Return (X, Y) of the center of cell containing provided text 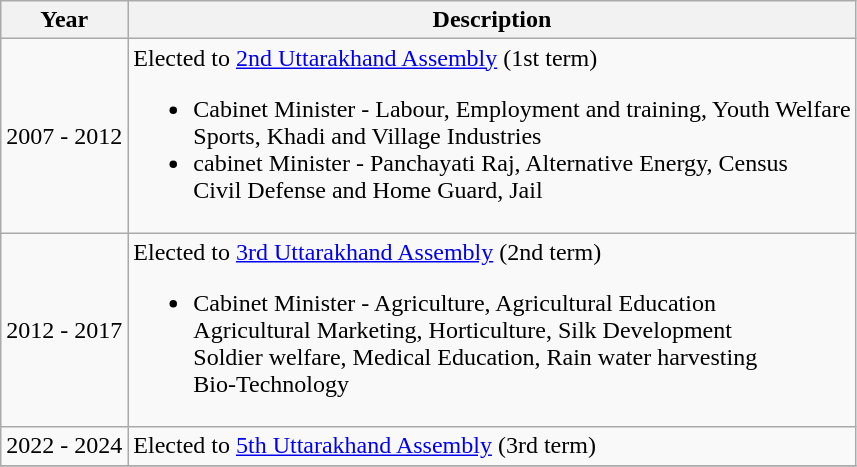
2022 - 2024 (64, 446)
2007 - 2012 (64, 136)
Description (492, 20)
Year (64, 20)
Elected to 5th Uttarakhand Assembly (3rd term) (492, 446)
2012 - 2017 (64, 330)
